Capture the cell that displays the provided text and extract its [x, y] central coordinate. 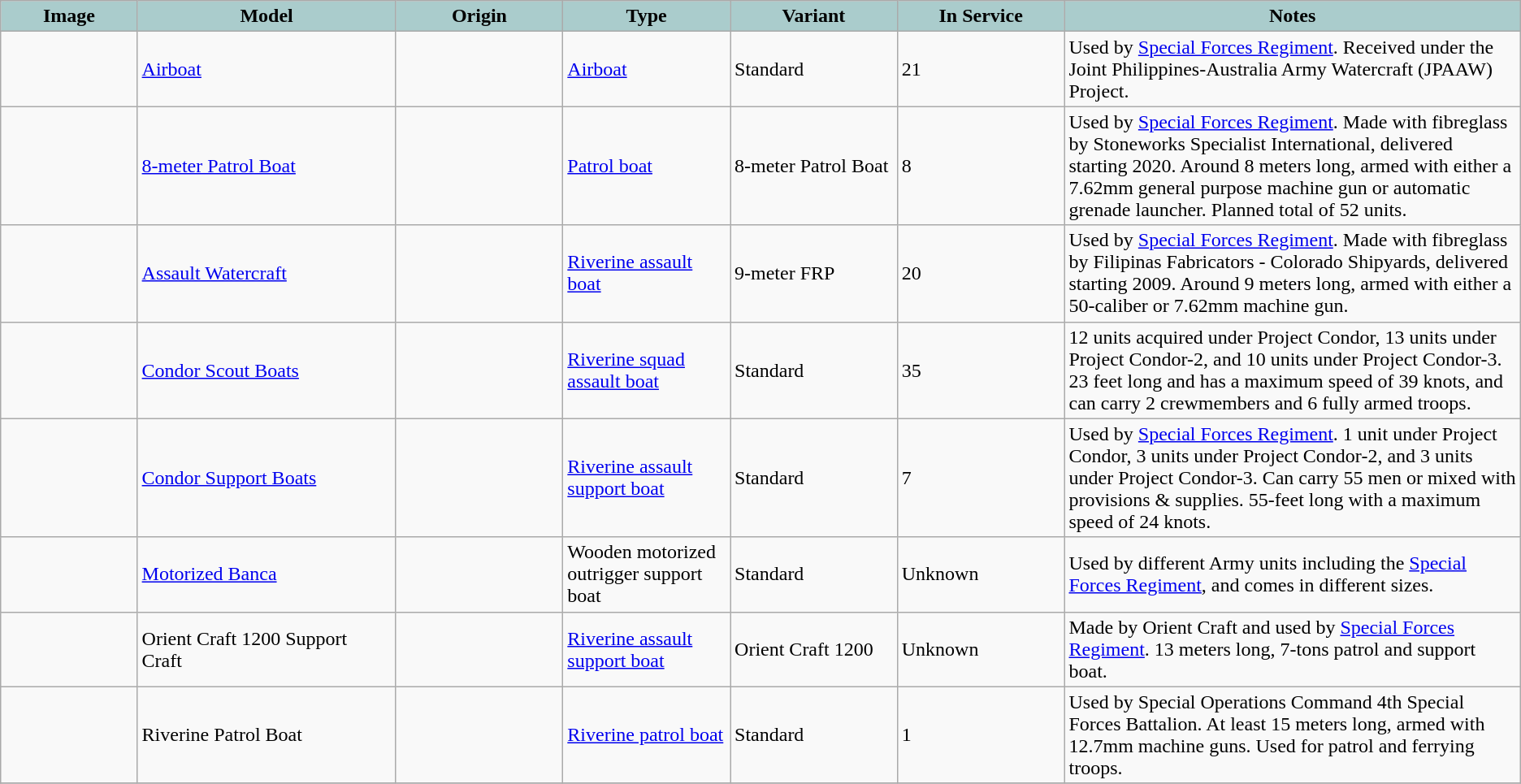
Riverine squad assault boat [647, 370]
Type [647, 16]
Condor Support Boats [266, 478]
Wooden motorized outrigger support boat [647, 574]
Assault Watercraft [266, 273]
Model [266, 16]
8 [981, 166]
Variant [814, 16]
35 [981, 370]
Origin [479, 16]
Used by different Army units including the Special Forces Regiment, and comes in different sizes. [1292, 574]
Riverine Patrol Boat [266, 734]
Orient Craft 1200 [814, 649]
Notes [1292, 16]
Riverine assault boat [647, 273]
7 [981, 478]
Made by Orient Craft and used by Special Forces Regiment. 13 meters long, 7-tons patrol and support boat. [1292, 649]
1 [981, 734]
Condor Scout Boats [266, 370]
Patrol boat [647, 166]
Riverine patrol boat [647, 734]
Image [69, 16]
Orient Craft 1200 Support Craft [266, 649]
Motorized Banca [266, 574]
In Service [981, 16]
9-meter FRP [814, 273]
Used by Special Forces Regiment. Received under the Joint Philippines-Australia Army Watercraft (JPAAW) Project. [1292, 69]
21 [981, 69]
20 [981, 273]
